Capture the cell that displays the provided text and extract its (X, Y) central coordinate. 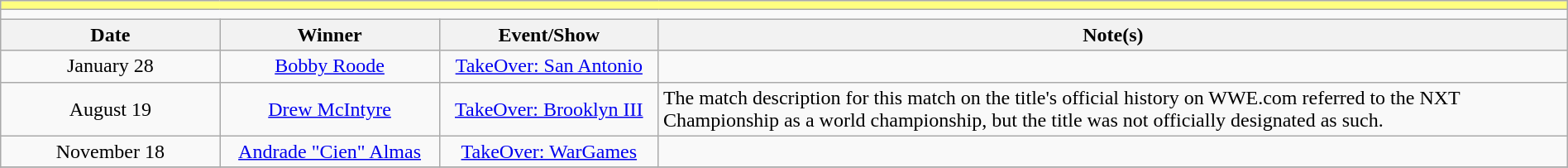
Note(s) (1113, 35)
January 28 (111, 66)
November 18 (111, 151)
TakeOver: San Antonio (549, 66)
TakeOver: Brooklyn III (549, 109)
Event/Show (549, 35)
Bobby Roode (329, 66)
August 19 (111, 109)
Winner (329, 35)
Andrade "Cien" Almas (329, 151)
Drew McIntyre (329, 109)
TakeOver: WarGames (549, 151)
Date (111, 35)
